Capture the cell that displays the provided text and extract its (X, Y) central coordinate. 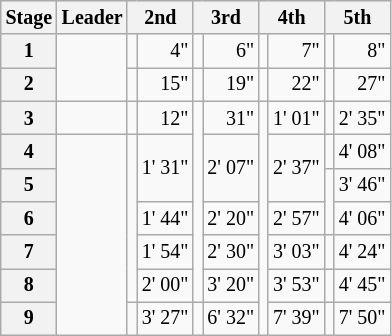
2' 37" (296, 168)
6' 32" (231, 318)
27" (362, 84)
22" (296, 84)
2' 30" (231, 252)
Stage (29, 18)
8" (362, 52)
6 (29, 218)
4' 24" (362, 252)
3' 27" (165, 318)
15" (165, 84)
Leader (92, 18)
2' 07" (231, 168)
1' 54" (165, 252)
5 (29, 184)
2' 00" (165, 286)
2' 57" (296, 218)
4' 45" (362, 286)
3rd (226, 18)
1' 01" (296, 118)
4' 06" (362, 218)
3' 03" (296, 252)
6" (231, 52)
31" (231, 118)
9 (29, 318)
1' 44" (165, 218)
3' 46" (362, 184)
4 (29, 152)
3' 20" (231, 286)
2 (29, 84)
3 (29, 118)
4th (292, 18)
7' 50" (362, 318)
4' 08" (362, 152)
3' 53" (296, 286)
5th (358, 18)
2' 20" (231, 218)
2' 35" (362, 118)
19" (231, 84)
12" (165, 118)
2nd (160, 18)
7 (29, 252)
4" (165, 52)
7' 39" (296, 318)
7" (296, 52)
8 (29, 286)
1' 31" (165, 168)
1 (29, 52)
